For the text-containing cell, return its midpoint in [X, Y] coordinate format. 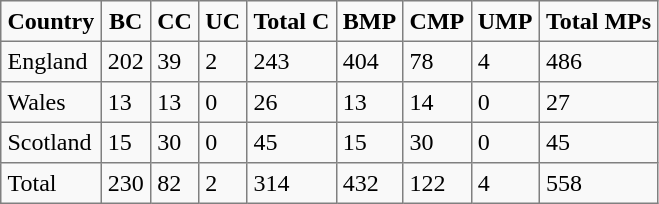
CMP [437, 21]
122 [437, 183]
243 [292, 61]
Total [51, 183]
230 [126, 183]
26 [292, 102]
UMP [505, 21]
Total MPs [598, 21]
England [51, 61]
14 [437, 102]
CC [174, 21]
39 [174, 61]
486 [598, 61]
314 [292, 183]
Scotland [51, 142]
Country [51, 21]
558 [598, 183]
Wales [51, 102]
78 [437, 61]
27 [598, 102]
UC [223, 21]
BC [126, 21]
BMP [370, 21]
Total C [292, 21]
404 [370, 61]
432 [370, 183]
202 [126, 61]
82 [174, 183]
